From the cell containing the given text, extract its center point as [x, y] coordinate. 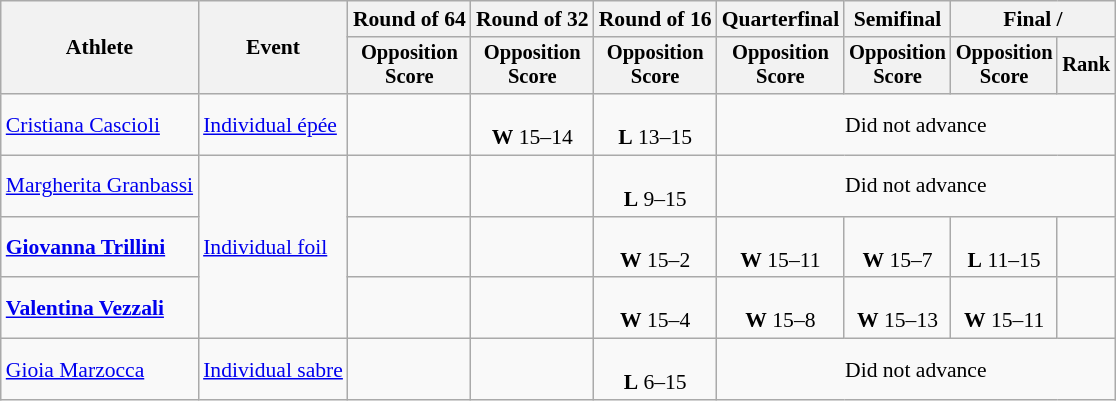
Individual sabre [273, 370]
L 9–15 [656, 186]
L 13–15 [656, 124]
Rank [1086, 66]
Round of 64 [410, 19]
Cristiana Cascioli [100, 124]
Individual foil [273, 248]
Individual épée [273, 124]
Round of 32 [532, 19]
W 15–2 [656, 248]
Event [273, 48]
Final / [1033, 19]
W 15–4 [656, 308]
W 15–8 [781, 308]
Gioia Marzocca [100, 370]
Margherita Granbassi [100, 186]
Valentina Vezzali [100, 308]
Quarterfinal [781, 19]
W 15–13 [898, 308]
Athlete [100, 48]
Giovanna Trillini [100, 248]
W 15–7 [898, 248]
L 6–15 [656, 370]
Semifinal [898, 19]
W 15–14 [532, 124]
Round of 16 [656, 19]
L 11–15 [1004, 248]
